Capture the cell that displays the provided text and extract its (X, Y) central coordinate. 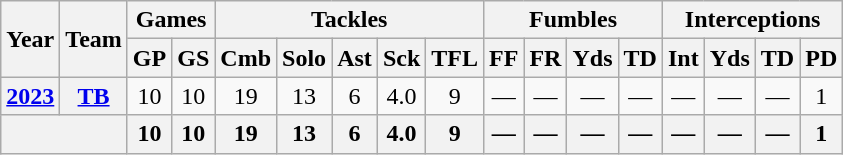
Year (30, 39)
FF (504, 58)
Int (683, 58)
Cmb (246, 58)
TFL (455, 58)
Solo (304, 58)
Tackles (350, 20)
Team (94, 39)
Fumbles (574, 20)
GP (149, 58)
FR (546, 58)
GS (194, 58)
Ast (355, 58)
Sck (401, 58)
TB (94, 96)
PD (822, 58)
2023 (30, 96)
Interceptions (752, 20)
Games (170, 20)
